Extract the (x, y) coordinate from the center of the cell holding the provided text.  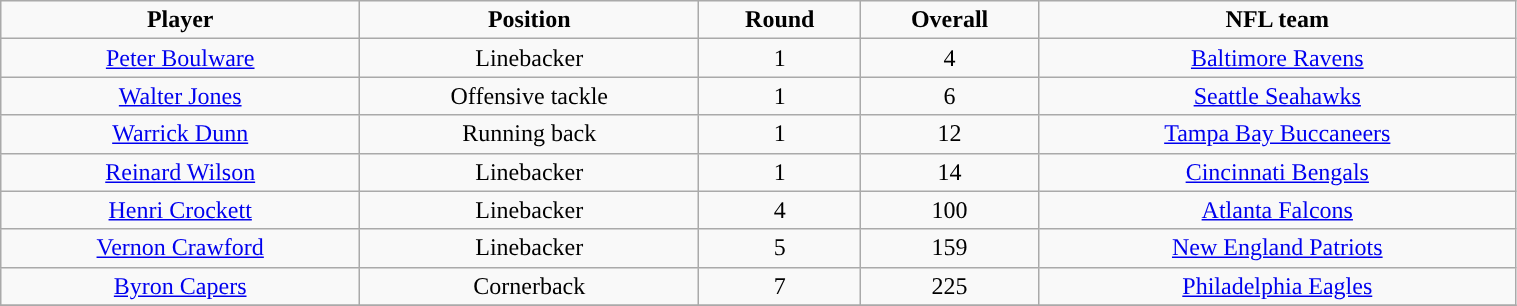
Round (780, 20)
Cincinnati Bengals (1278, 172)
New England Patriots (1278, 248)
Baltimore Ravens (1278, 58)
6 (950, 96)
159 (950, 248)
Vernon Crawford (180, 248)
Atlanta Falcons (1278, 210)
Tampa Bay Buccaneers (1278, 134)
100 (950, 210)
7 (780, 286)
225 (950, 286)
Cornerback (530, 286)
5 (780, 248)
Player (180, 20)
Henri Crockett (180, 210)
Seattle Seahawks (1278, 96)
Position (530, 20)
Byron Capers (180, 286)
Walter Jones (180, 96)
Philadelphia Eagles (1278, 286)
Overall (950, 20)
Warrick Dunn (180, 134)
NFL team (1278, 20)
12 (950, 134)
14 (950, 172)
Offensive tackle (530, 96)
Peter Boulware (180, 58)
Reinard Wilson (180, 172)
Running back (530, 134)
